Determine the (x, y) coordinate at the center of the cell enclosing the given text.  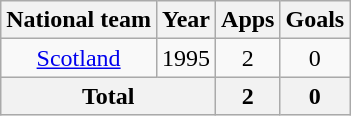
Goals (315, 20)
Apps (248, 20)
Year (186, 20)
Scotland (79, 58)
1995 (186, 58)
National team (79, 20)
Total (108, 96)
